Detect which cell encompasses the target text, then output its (X, Y) center coordinate. 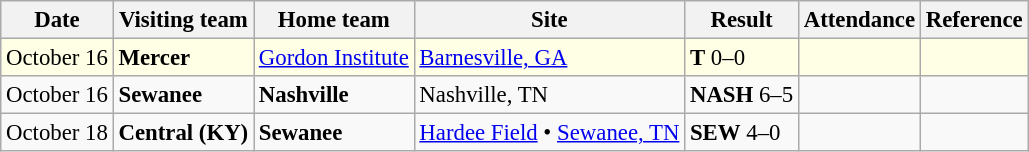
Attendance (859, 20)
Mercer (183, 58)
Nashville, TN (550, 95)
Nashville (334, 95)
Site (550, 20)
Gordon Institute (334, 58)
SEW 4–0 (742, 133)
T 0–0 (742, 58)
October 18 (57, 133)
Home team (334, 20)
Reference (974, 20)
Date (57, 20)
NASH 6–5 (742, 95)
Hardee Field • Sewanee, TN (550, 133)
Central (KY) (183, 133)
Result (742, 20)
Barnesville, GA (550, 58)
Visiting team (183, 20)
